Scan for the cell matching the given text and deliver its (x, y) coordinate at center. 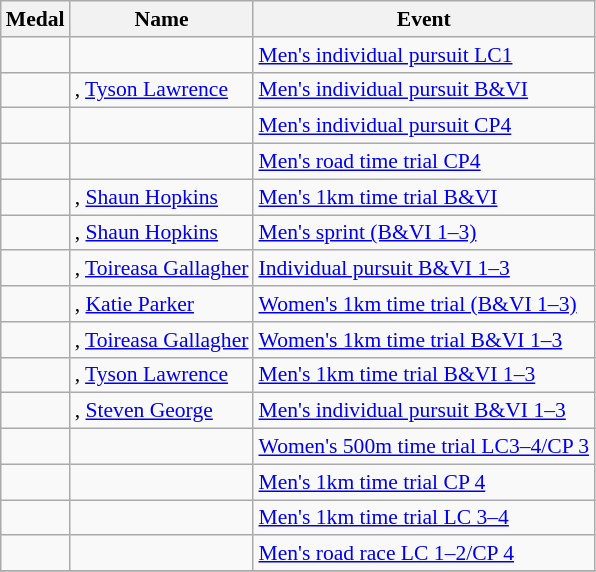
Men's sprint (B&VI 1–3) (424, 233)
Women's 1km time trial (B&VI 1–3) (424, 304)
, Katie Parker (162, 304)
, Steven George (162, 411)
Men's 1km time trial CP 4 (424, 482)
Name (162, 19)
Men's road race LC 1–2/CP 4 (424, 554)
Men's 1km time trial B&VI (424, 197)
Men's 1km time trial B&VI 1–3 (424, 375)
Men's individual pursuit B&VI (424, 90)
Women's 1km time trial B&VI 1–3 (424, 340)
Men's individual pursuit LC1 (424, 55)
Medal (36, 19)
Men's individual pursuit B&VI 1–3 (424, 411)
Men's 1km time trial LC 3–4 (424, 518)
Women's 500m time trial LC3–4/CP 3 (424, 447)
Individual pursuit B&VI 1–3 (424, 269)
Event (424, 19)
Men's road time trial CP4 (424, 162)
Men's individual pursuit CP4 (424, 126)
